Search for the cell housing the specified text and yield its [x, y] center coordinate. 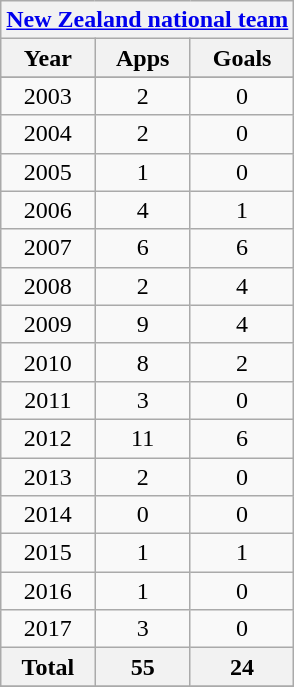
2010 [48, 362]
2017 [48, 629]
55 [142, 667]
Year [48, 58]
Goals [242, 58]
2011 [48, 400]
2004 [48, 134]
2006 [48, 210]
2005 [48, 172]
2014 [48, 515]
New Zealand national team [148, 20]
2003 [48, 96]
2009 [48, 324]
2016 [48, 591]
9 [142, 324]
2007 [48, 248]
2015 [48, 553]
2013 [48, 477]
Total [48, 667]
8 [142, 362]
24 [242, 667]
2012 [48, 438]
Apps [142, 58]
11 [142, 438]
2008 [48, 286]
